From the cell containing the given text, extract its center point as [x, y] coordinate. 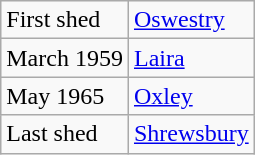
May 1965 [65, 96]
Laira [191, 58]
Shrewsbury [191, 134]
Last shed [65, 134]
March 1959 [65, 58]
First shed [65, 20]
Oswestry [191, 20]
Oxley [191, 96]
